From the cell containing the given text, extract its center point as (X, Y) coordinate. 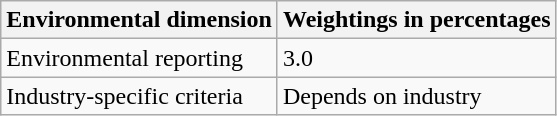
Industry-specific criteria (140, 96)
Weightings in percentages (416, 20)
Environmental dimension (140, 20)
Depends on industry (416, 96)
Environmental reporting (140, 58)
3.0 (416, 58)
